Find where the given text appears and provide that cell's center as (X, Y) coordinate. 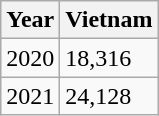
18,316 (109, 58)
Year (30, 20)
2021 (30, 96)
2020 (30, 58)
24,128 (109, 96)
Vietnam (109, 20)
